Extract the (X, Y) coordinate from the center of the cell holding the provided text.  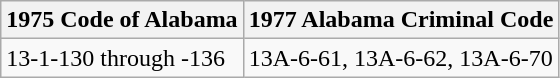
13A-6-61, 13A-6-62, 13A-6-70 (401, 58)
1975 Code of Alabama (122, 20)
1977 Alabama Criminal Code (401, 20)
13-1-130 through -136 (122, 58)
